Provide the (x, y) coordinate of the cell's center where the given text is located.  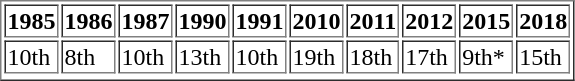
9th* (486, 56)
1991 (259, 20)
1985 (31, 20)
2018 (543, 20)
2010 (317, 20)
2012 (429, 20)
18th (372, 56)
1987 (145, 20)
2015 (486, 20)
15th (543, 56)
1986 (89, 20)
19th (317, 56)
1990 (203, 20)
17th (429, 56)
2011 (372, 20)
13th (203, 56)
8th (89, 56)
